Capture the cell that displays the provided text and extract its [x, y] central coordinate. 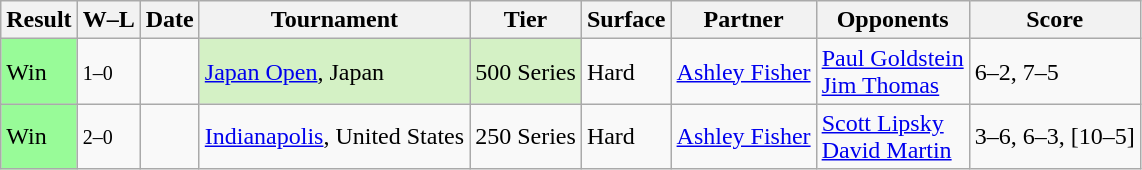
1–0 [108, 72]
Partner [744, 20]
6–2, 7–5 [1054, 72]
W–L [108, 20]
Japan Open, Japan [334, 72]
500 Series [526, 72]
Indianapolis, United States [334, 136]
250 Series [526, 136]
Scott Lipsky David Martin [892, 136]
3–6, 6–3, [10–5] [1054, 136]
2–0 [108, 136]
Date [170, 20]
Surface [626, 20]
Tier [526, 20]
Tournament [334, 20]
Paul Goldstein Jim Thomas [892, 72]
Opponents [892, 20]
Score [1054, 20]
Result [39, 20]
